Find where the given text appears and provide that cell's center as (x, y) coordinate. 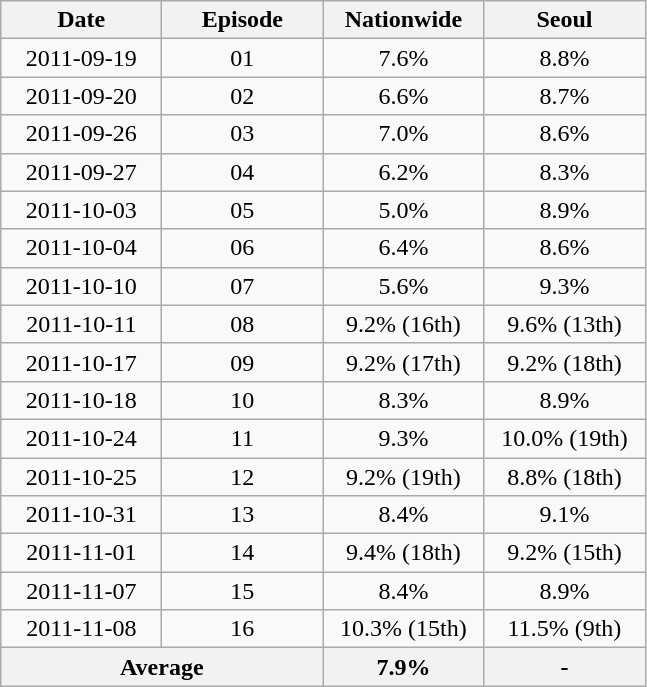
6.6% (404, 96)
Nationwide (404, 20)
2011-11-01 (82, 553)
2011-10-31 (82, 515)
7.6% (404, 58)
5.6% (404, 286)
7.9% (404, 667)
5.0% (404, 210)
11 (242, 438)
2011-09-19 (82, 58)
9.2% (15th) (564, 553)
16 (242, 629)
10.0% (19th) (564, 438)
13 (242, 515)
2011-10-18 (82, 400)
2011-11-07 (82, 591)
2011-09-26 (82, 134)
2011-10-25 (82, 477)
01 (242, 58)
08 (242, 324)
9.2% (18th) (564, 362)
- (564, 667)
03 (242, 134)
8.7% (564, 96)
9.1% (564, 515)
Seoul (564, 20)
6.2% (404, 172)
Date (82, 20)
9.2% (16th) (404, 324)
2011-09-20 (82, 96)
9.2% (19th) (404, 477)
07 (242, 286)
2011-10-24 (82, 438)
9.6% (13th) (564, 324)
15 (242, 591)
04 (242, 172)
9.4% (18th) (404, 553)
7.0% (404, 134)
14 (242, 553)
10 (242, 400)
9.2% (17th) (404, 362)
2011-10-11 (82, 324)
11.5% (9th) (564, 629)
2011-10-04 (82, 248)
12 (242, 477)
2011-11-08 (82, 629)
2011-10-17 (82, 362)
8.8% (18th) (564, 477)
2011-10-10 (82, 286)
2011-09-27 (82, 172)
06 (242, 248)
6.4% (404, 248)
10.3% (15th) (404, 629)
Episode (242, 20)
2011-10-03 (82, 210)
05 (242, 210)
Average (162, 667)
02 (242, 96)
09 (242, 362)
8.8% (564, 58)
